Return the [x, y] coordinate for the center point of the cell that contains the specified text.  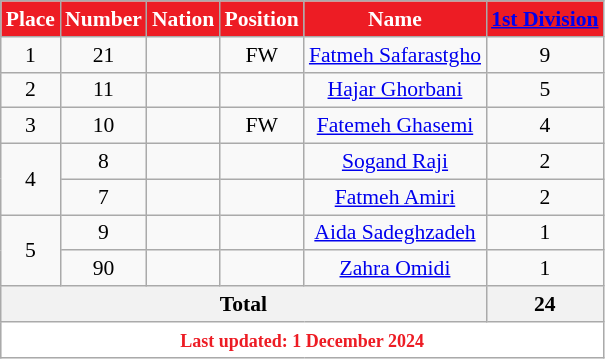
Sogand Raji [395, 162]
Name [395, 19]
Fatmeh Safarastgho [395, 55]
Nation [183, 19]
7 [104, 197]
Hajar Ghorbani [395, 90]
Last updated: 1 December 2024 [302, 340]
Position [261, 19]
Fatmeh Amiri [395, 197]
1st Division [544, 19]
Total [244, 304]
Place [30, 19]
Zahra Omidi [395, 269]
Number [104, 19]
3 [30, 126]
10 [104, 126]
Aida Sadeghzadeh [395, 233]
8 [104, 162]
Fatemeh Ghasemi [395, 126]
90 [104, 269]
11 [104, 90]
24 [544, 304]
21 [104, 55]
